Locate the cell with the specified text and output its (x, y) center coordinate. 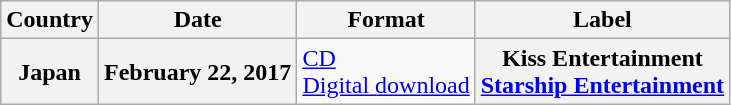
Japan (50, 72)
Format (386, 20)
CDDigital download (386, 72)
Date (197, 20)
Country (50, 20)
Label (602, 20)
February 22, 2017 (197, 72)
Kiss EntertainmentStarship Entertainment (602, 72)
